Extract the (X, Y) coordinate from the center of the cell holding the provided text.  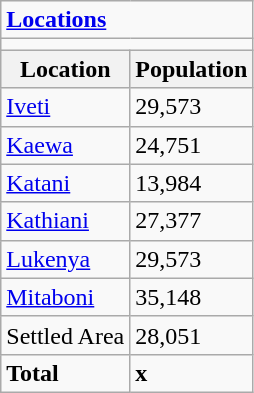
35,148 (192, 297)
Locations (127, 20)
x (192, 373)
Iveti (66, 107)
Settled Area (66, 335)
13,984 (192, 183)
Population (192, 69)
28,051 (192, 335)
27,377 (192, 221)
Kaewa (66, 145)
Lukenya (66, 259)
Kathiani (66, 221)
Total (66, 373)
Mitaboni (66, 297)
24,751 (192, 145)
Katani (66, 183)
Location (66, 69)
